Return (x, y) of the center of cell containing provided text 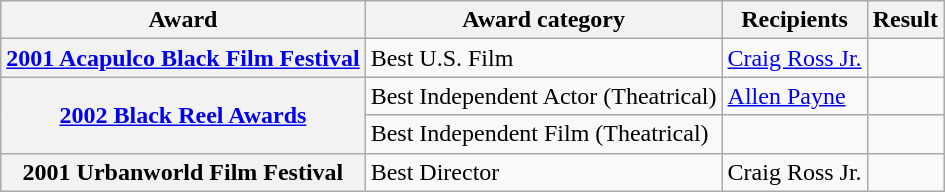
Best Director (544, 172)
Best Independent Film (Theatrical) (544, 134)
Best Independent Actor (Theatrical) (544, 96)
Best U.S. Film (544, 58)
Allen Payne (794, 96)
2001 Urbanworld Film Festival (183, 172)
Award category (544, 20)
Award (183, 20)
Result (905, 20)
2001 Acapulco Black Film Festival (183, 58)
Recipients (794, 20)
2002 Black Reel Awards (183, 115)
